Extract the (X, Y) coordinate from the center of the cell holding the provided text.  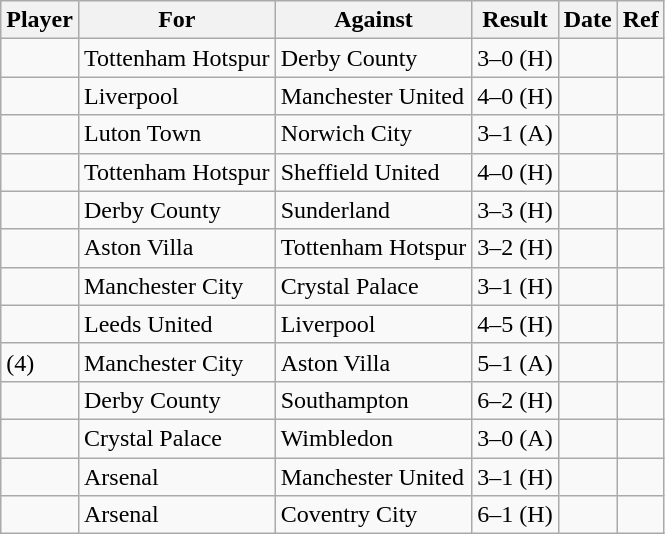
3–2 (H) (515, 248)
Wimbledon (374, 438)
For (176, 20)
4–5 (H) (515, 324)
Result (515, 20)
3–1 (A) (515, 134)
3–0 (A) (515, 438)
Against (374, 20)
Ref (640, 20)
6–2 (H) (515, 400)
Luton Town (176, 134)
Date (588, 20)
5–1 (A) (515, 362)
(4) (40, 362)
Leeds United (176, 324)
3–3 (H) (515, 210)
Coventry City (374, 515)
6–1 (H) (515, 515)
Player (40, 20)
3–0 (H) (515, 58)
Sunderland (374, 210)
Norwich City (374, 134)
Sheffield United (374, 172)
Southampton (374, 400)
